Identify which cell holds the provided text, then report its (x, y) central coordinate. 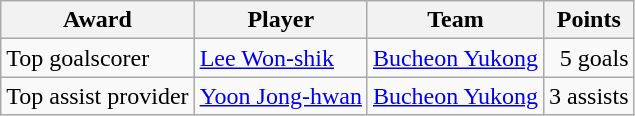
Award (98, 20)
Points (589, 20)
3 assists (589, 96)
Top goalscorer (98, 58)
Team (455, 20)
Player (280, 20)
5 goals (589, 58)
Lee Won-shik (280, 58)
Yoon Jong-hwan (280, 96)
Top assist provider (98, 96)
